Output the (x, y) coordinate of the center of the cell containing the given text.  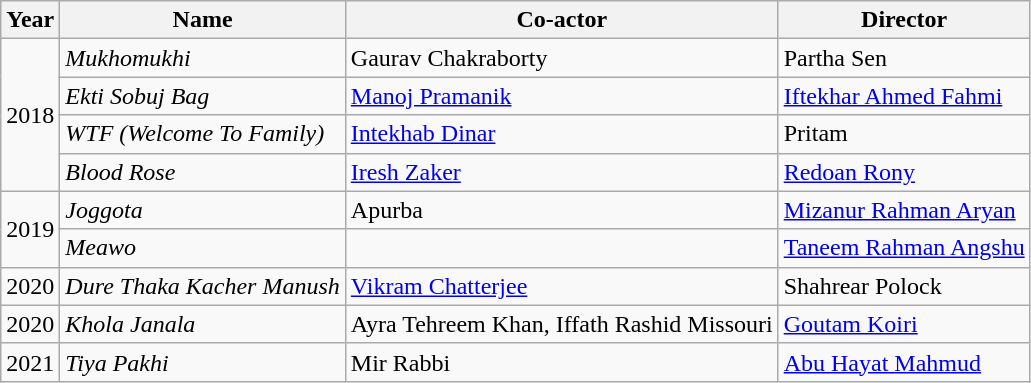
Redoan Rony (904, 172)
WTF (Welcome To Family) (202, 134)
Co-actor (562, 20)
Mukhomukhi (202, 58)
Name (202, 20)
Ekti Sobuj Bag (202, 96)
2019 (30, 229)
Manoj Pramanik (562, 96)
Blood Rose (202, 172)
Abu Hayat Mahmud (904, 362)
Year (30, 20)
Iftekhar Ahmed Fahmi (904, 96)
Pritam (904, 134)
Khola Janala (202, 324)
Iresh Zaker (562, 172)
Mir Rabbi (562, 362)
Tiya Pakhi (202, 362)
Gaurav Chakraborty (562, 58)
2018 (30, 115)
Meawo (202, 248)
Taneem Rahman Angshu (904, 248)
2021 (30, 362)
Apurba (562, 210)
Joggota (202, 210)
Mizanur Rahman Aryan (904, 210)
Intekhab Dinar (562, 134)
Vikram Chatterjee (562, 286)
Dure Thaka Kacher Manush (202, 286)
Director (904, 20)
Goutam Koiri (904, 324)
Ayra Tehreem Khan, Iffath Rashid Missouri (562, 324)
Shahrear Polock (904, 286)
Partha Sen (904, 58)
